Find where the given text appears and provide that cell's center as [X, Y] coordinate. 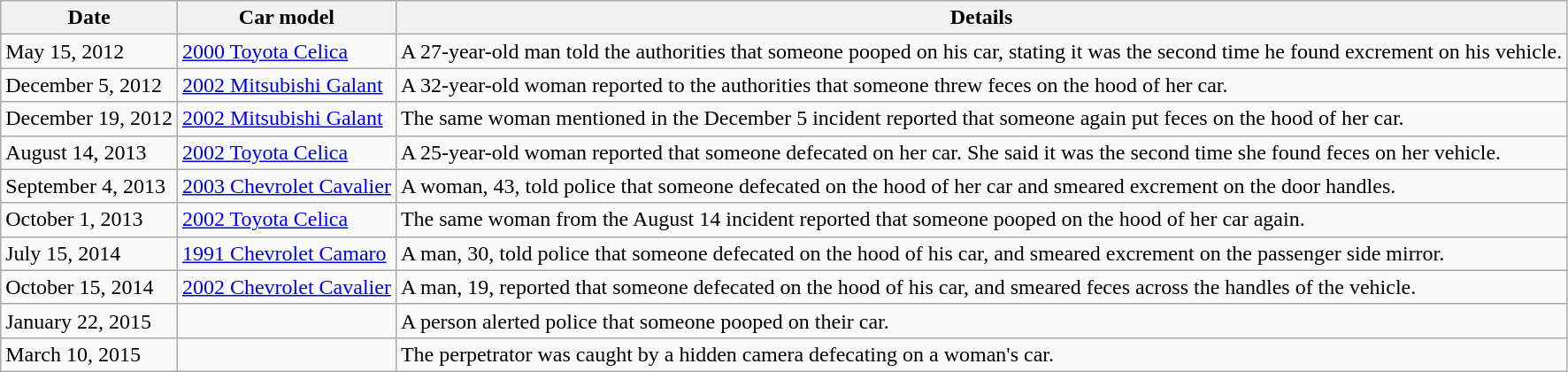
A person alerted police that someone pooped on their car. [980, 321]
A 25-year-old woman reported that someone defecated on her car. She said it was the second time she found feces on her vehicle. [980, 152]
A man, 30, told police that someone defecated on the hood of his car, and smeared excrement on the passenger side mirror. [980, 253]
The same woman from the August 14 incident reported that someone pooped on the hood of her car again. [980, 220]
2000 Toyota Celica [287, 51]
October 15, 2014 [89, 287]
A 32-year-old woman reported to the authorities that someone threw feces on the hood of her car. [980, 85]
August 14, 2013 [89, 152]
September 4, 2013 [89, 186]
March 10, 2015 [89, 354]
December 5, 2012 [89, 85]
2002 Chevrolet Cavalier [287, 287]
Details [980, 18]
The same woman mentioned in the December 5 incident reported that someone again put feces on the hood of her car. [980, 119]
July 15, 2014 [89, 253]
October 1, 2013 [89, 220]
January 22, 2015 [89, 321]
Car model [287, 18]
A 27-year-old man told the authorities that someone pooped on his car, stating it was the second time he found excrement on his vehicle. [980, 51]
December 19, 2012 [89, 119]
The perpetrator was caught by a hidden camera defecating on a woman's car. [980, 354]
2003 Chevrolet Cavalier [287, 186]
May 15, 2012 [89, 51]
A woman, 43, told police that someone defecated on the hood of her car and smeared excrement on the door handles. [980, 186]
A man, 19, reported that someone defecated on the hood of his car, and smeared feces across the handles of the vehicle. [980, 287]
1991 Chevrolet Camaro [287, 253]
Date [89, 18]
